Output the [X, Y] coordinate of the center of the cell containing the given text.  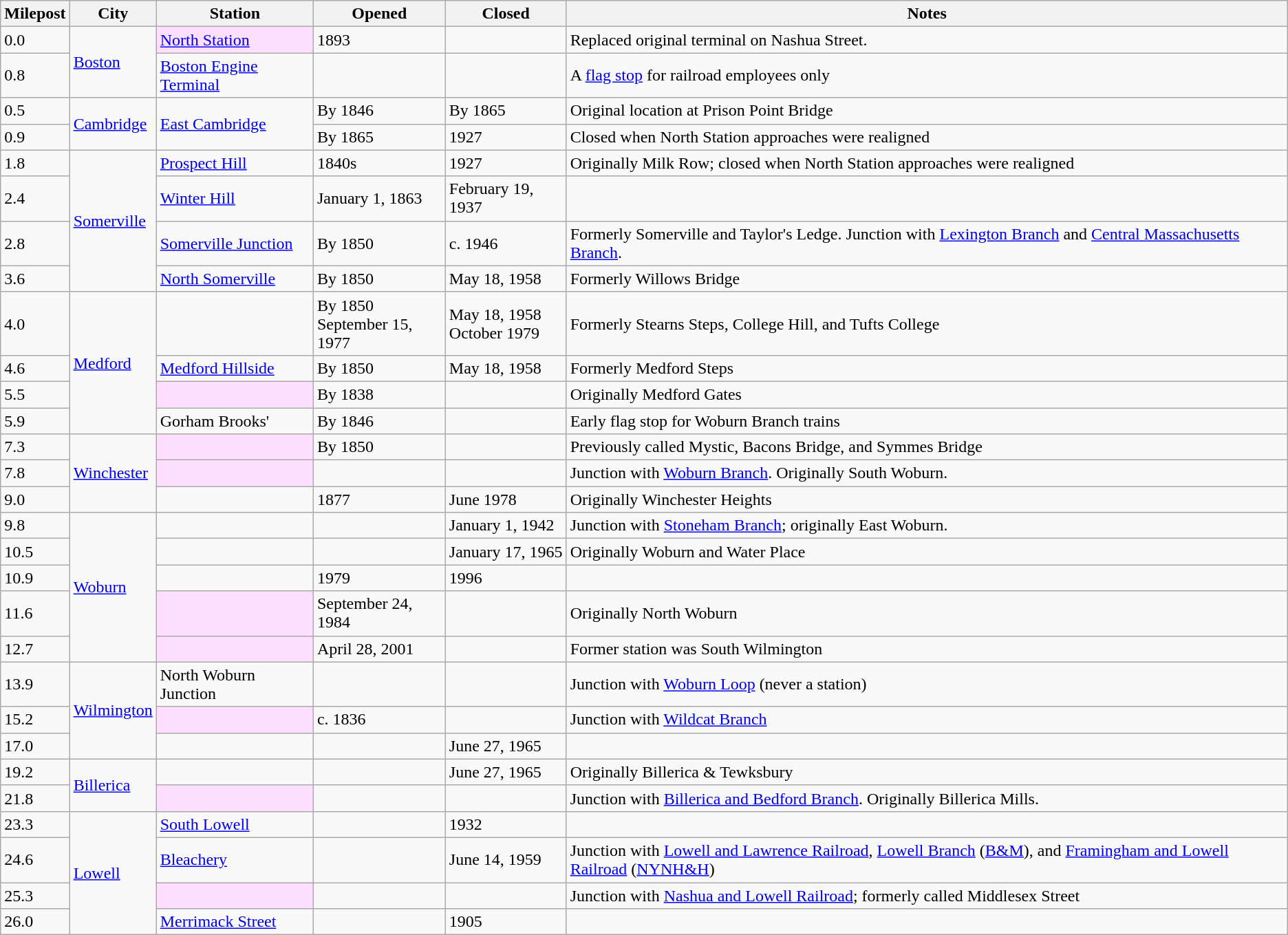
Milepost [35, 14]
4.6 [35, 368]
Somerville [113, 221]
5.9 [35, 420]
Somerville Junction [235, 244]
Boston [113, 62]
January 1, 1863 [379, 198]
2.4 [35, 198]
Previously called Mystic, Bacons Bridge, and Symmes Bridge [927, 447]
25.3 [35, 895]
January 1, 1942 [506, 526]
0.0 [35, 40]
26.0 [35, 922]
Originally Milk Row; closed when North Station approaches were realigned [927, 163]
10.9 [35, 578]
Merrimack Street [235, 922]
1893 [379, 40]
Formerly Medford Steps [927, 368]
1996 [506, 578]
9.8 [35, 526]
Replaced original terminal on Nashua Street. [927, 40]
Winchester [113, 473]
1979 [379, 578]
1932 [506, 824]
10.5 [35, 552]
East Cambridge [235, 124]
September 24, 1984 [379, 614]
Original location at Prison Point Bridge [927, 111]
Winter Hill [235, 198]
Bleachery [235, 860]
Junction with Wildcat Branch [927, 720]
15.2 [35, 720]
Junction with Billerica and Bedford Branch. Originally Billerica Mills. [927, 798]
c. 1836 [379, 720]
By 1838 [379, 394]
North Station [235, 40]
By 1850September 15, 1977 [379, 323]
24.6 [35, 860]
Opened [379, 14]
Closed [506, 14]
0.5 [35, 111]
0.9 [35, 137]
Medford Hillside [235, 368]
Junction with Lowell and Lawrence Railroad, Lowell Branch (B&M), and Framingham and Lowell Railroad (NYNH&H) [927, 860]
1877 [379, 499]
1.8 [35, 163]
12.7 [35, 649]
Billerica [113, 785]
Formerly Somerville and Taylor's Ledge. Junction with Lexington Branch and Central Massachusetts Branch. [927, 244]
13.9 [35, 684]
May 18, 1958October 1979 [506, 323]
Formerly Willows Bridge [927, 279]
A flag stop for railroad employees only [927, 76]
5.5 [35, 394]
0.8 [35, 76]
9.0 [35, 499]
Boston Engine Terminal [235, 76]
7.8 [35, 473]
Junction with Stoneham Branch; originally East Woburn. [927, 526]
South Lowell [235, 824]
June 1978 [506, 499]
1840s [379, 163]
Medford [113, 363]
Gorham Brooks' [235, 420]
February 19, 1937 [506, 198]
Former station was South Wilmington [927, 649]
4.0 [35, 323]
Originally Woburn and Water Place [927, 552]
North Somerville [235, 279]
June 14, 1959 [506, 860]
3.6 [35, 279]
Lowell [113, 872]
January 17, 1965 [506, 552]
Prospect Hill [235, 163]
Formerly Stearns Steps, College Hill, and Tufts College [927, 323]
City [113, 14]
23.3 [35, 824]
21.8 [35, 798]
2.8 [35, 244]
11.6 [35, 614]
1905 [506, 922]
Woburn [113, 588]
Station [235, 14]
7.3 [35, 447]
April 28, 2001 [379, 649]
19.2 [35, 772]
Junction with Woburn Loop (never a station) [927, 684]
Junction with Woburn Branch. Originally South Woburn. [927, 473]
Originally Billerica & Tewksbury [927, 772]
c. 1946 [506, 244]
Cambridge [113, 124]
North Woburn Junction [235, 684]
Early flag stop for Woburn Branch trains [927, 420]
Closed when North Station approaches were realigned [927, 137]
Originally Medford Gates [927, 394]
17.0 [35, 746]
Junction with Nashua and Lowell Railroad; formerly called Middlesex Street [927, 895]
Wilmington [113, 710]
Originally North Woburn [927, 614]
Notes [927, 14]
Originally Winchester Heights [927, 499]
